For the text-containing cell, return its midpoint in [X, Y] coordinate format. 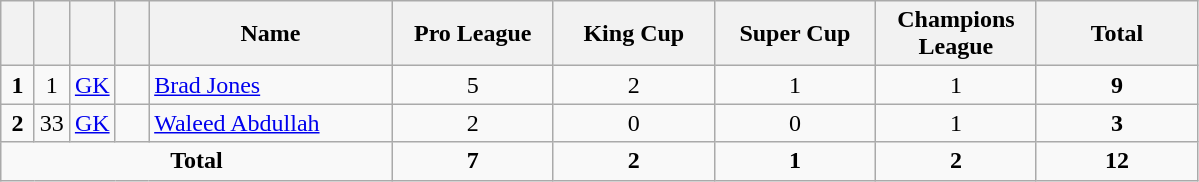
Brad Jones [271, 85]
7 [472, 161]
33 [52, 123]
Champions League [956, 34]
3 [1116, 123]
5 [472, 85]
12 [1116, 161]
Super Cup [794, 34]
Waleed Abdullah [271, 123]
9 [1116, 85]
Name [271, 34]
King Cup [634, 34]
Pro League [472, 34]
